Scan for the cell matching the given text and deliver its [X, Y] coordinate at center. 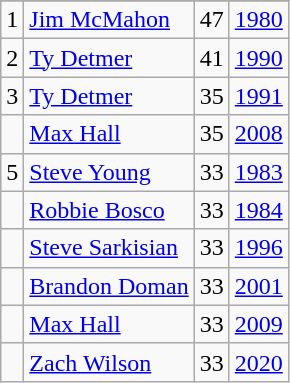
Zach Wilson [109, 362]
Steve Young [109, 172]
1 [12, 20]
Jim McMahon [109, 20]
47 [212, 20]
2001 [258, 286]
1983 [258, 172]
Robbie Bosco [109, 210]
2 [12, 58]
2009 [258, 324]
41 [212, 58]
1991 [258, 96]
3 [12, 96]
2020 [258, 362]
1990 [258, 58]
1984 [258, 210]
1996 [258, 248]
Brandon Doman [109, 286]
5 [12, 172]
Steve Sarkisian [109, 248]
2008 [258, 134]
1980 [258, 20]
